Extract the (X, Y) coordinate from the center of the cell holding the provided text.  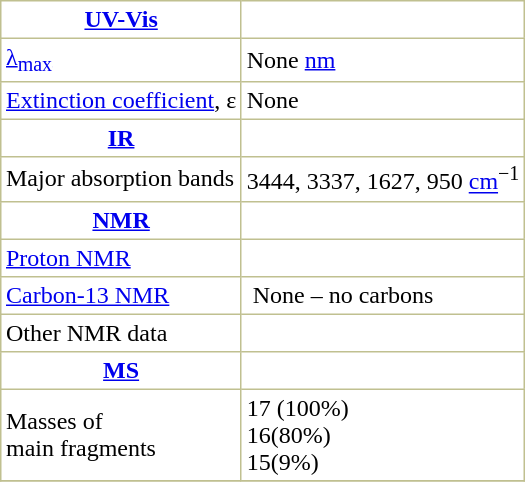
3444, 3337, 1627, 950 cm−1 (382, 179)
NMR (122, 220)
Other NMR data (122, 333)
UV-Vis (122, 20)
λmax (122, 60)
MS (122, 370)
None (382, 101)
Proton NMR (122, 258)
Extinction coefficient, ε (122, 101)
Carbon-13 NMR (122, 295)
17 (100%)16(80%)15(9%) (382, 435)
None – no carbons (382, 295)
IR (122, 139)
Major absorption bands (122, 179)
Masses of main fragments (122, 435)
None nm (382, 60)
